Provide the [X, Y] coordinate of the cell's center where the given text is located.  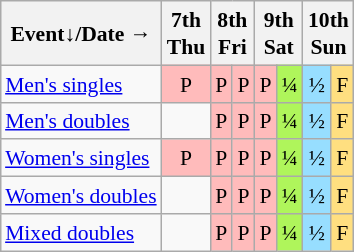
Men's doubles [81, 120]
Women's doubles [81, 194]
Mixed doubles [81, 232]
Women's singles [81, 158]
Event↓/Date → [81, 33]
Men's singles [81, 84]
10thSun [328, 33]
8thFri [232, 33]
7thThu [186, 33]
9thSat [279, 33]
